From the cell containing the given text, extract its center point as (x, y) coordinate. 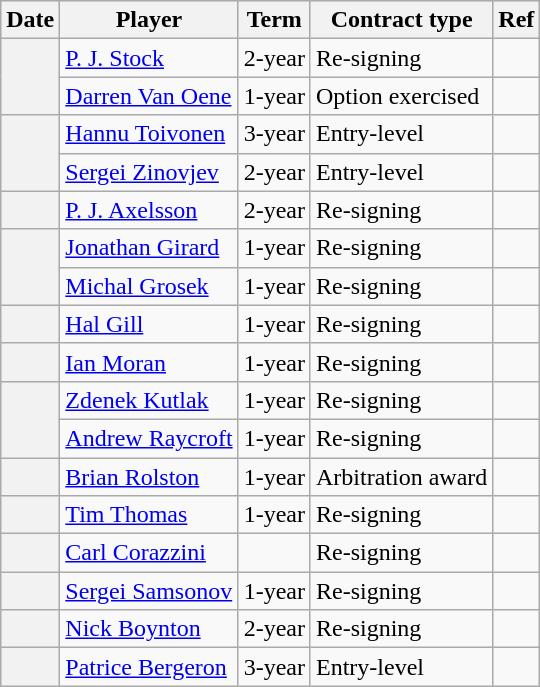
Player (149, 20)
Zdenek Kutlak (149, 400)
Michal Grosek (149, 286)
Carl Corazzini (149, 553)
Option exercised (401, 96)
Ian Moran (149, 362)
Contract type (401, 20)
P. J. Axelsson (149, 210)
P. J. Stock (149, 58)
Jonathan Girard (149, 248)
Term (274, 20)
Nick Boynton (149, 629)
Date (30, 20)
Sergei Zinovjev (149, 172)
Patrice Bergeron (149, 667)
Tim Thomas (149, 515)
Sergei Samsonov (149, 591)
Hal Gill (149, 324)
Brian Rolston (149, 477)
Darren Van Oene (149, 96)
Hannu Toivonen (149, 134)
Andrew Raycroft (149, 438)
Ref (516, 20)
Arbitration award (401, 477)
